Provide the (x, y) coordinate of the cell's center where the given text is located.  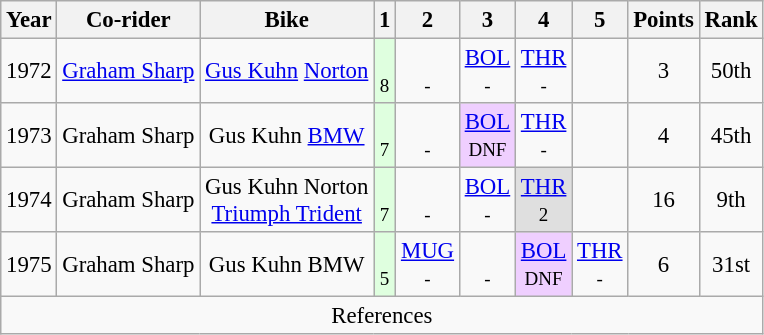
MUG- (428, 264)
THR2 (544, 200)
45th (731, 136)
1 (385, 20)
6 (664, 264)
Gus Kuhn NortonTriumph Trident (287, 200)
Rank (731, 20)
Gus Kuhn Norton (287, 72)
Year (29, 20)
Bike (287, 20)
1975 (29, 264)
1973 (29, 136)
1974 (29, 200)
Co-rider (128, 20)
16 (664, 200)
31st (731, 264)
9th (731, 200)
2 (428, 20)
8 (385, 72)
References (382, 316)
1972 (29, 72)
50th (731, 72)
Points (664, 20)
